Return the (X, Y) coordinate for the center point of the cell that contains the specified text.  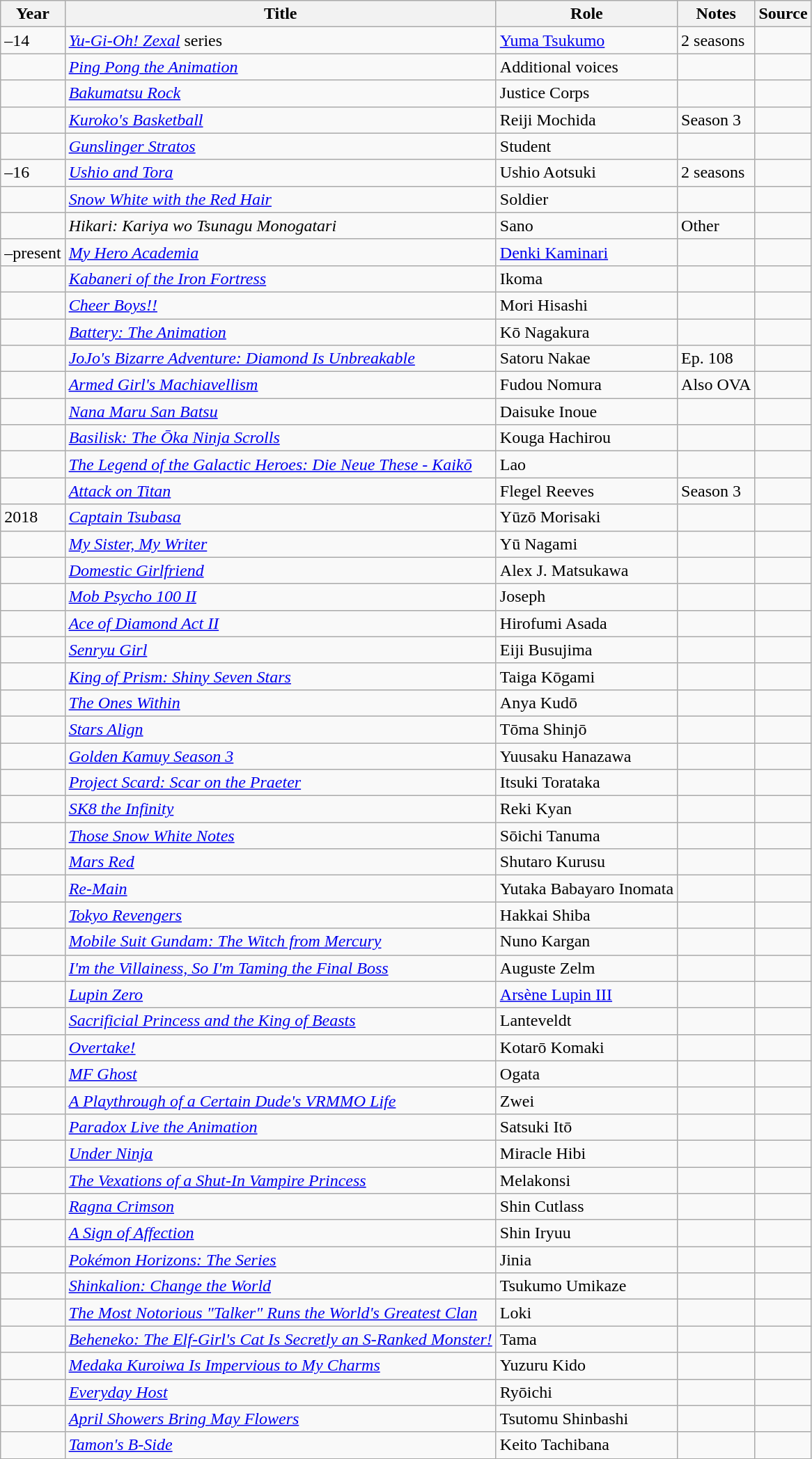
Attack on Titan (280, 491)
April Showers Bring May Flowers (280, 1419)
Daisuke Inoue (586, 412)
Student (586, 146)
Satsuki Itō (586, 1127)
Source (783, 14)
Soldier (586, 199)
Kō Nagakura (586, 332)
Yū Nagami (586, 544)
My Sister, My Writer (280, 544)
Kuroko's Basketball (280, 120)
Tsutomu Shinbashi (586, 1419)
Mori Hisashi (586, 305)
Beheneko: The Elf-Girl's Cat Is Secretly an S-Ranked Monster! (280, 1339)
Itsuki Torataka (586, 783)
Taiga Kōgami (586, 676)
Sōichi Tanuma (586, 836)
Ryōichi (586, 1392)
Shin Iryuu (586, 1233)
Yūzō Morisaki (586, 517)
Project Scard: Scar on the Praeter (280, 783)
Shin Cutlass (586, 1207)
Senryu Girl (280, 650)
The Vexations of a Shut-In Vampire Princess (280, 1180)
Hikari: Kariya wo Tsunagu Monogatari (280, 226)
Satoru Nakae (586, 359)
Snow White with the Red Hair (280, 199)
A Playthrough of a Certain Dude's VRMMO Life (280, 1100)
Bakumatsu Rock (280, 93)
Kouga Hachirou (586, 438)
Melakonsi (586, 1180)
Also OVA (716, 385)
Ragna Crimson (280, 1207)
Ikoma (586, 279)
Hakkai Shiba (586, 915)
Golden Kamuy Season 3 (280, 756)
Yutaka Babayaro Inomata (586, 889)
Medaka Kuroiwa Is Impervious to My Charms (280, 1366)
Yuzuru Kido (586, 1366)
Basilisk: The Ōka Ninja Scrolls (280, 438)
Stars Align (280, 729)
Tamon's B-Side (280, 1445)
Ushio and Tora (280, 173)
Denki Kaminari (586, 252)
SK8 the Infinity (280, 809)
Alex J. Matsukawa (586, 570)
Ogata (586, 1074)
Year (33, 14)
Sano (586, 226)
MF Ghost (280, 1074)
Role (586, 14)
2018 (33, 517)
Ace of Diamond Act II (280, 623)
Shutaro Kurusu (586, 862)
The Legend of the Galactic Heroes: Die Neue These - Kaikō (280, 465)
Lupin Zero (280, 994)
Eiji Busujima (586, 650)
Those Snow White Notes (280, 836)
Kabaneri of the Iron Fortress (280, 279)
Mobile Suit Gundam: The Witch from Mercury (280, 942)
Jinia (586, 1260)
Battery: The Animation (280, 332)
Reki Kyan (586, 809)
Yu-Gi-Oh! Zexal series (280, 40)
Lao (586, 465)
Pokémon Horizons: The Series (280, 1260)
Paradox Live the Animation (280, 1127)
Kotarō Komaki (586, 1047)
Captain Tsubasa (280, 517)
My Hero Academia (280, 252)
Ep. 108 (716, 359)
Yuma Tsukumo (586, 40)
Ushio Aotsuki (586, 173)
Anya Kudō (586, 703)
Fudou Nomura (586, 385)
Zwei (586, 1100)
Overtake! (280, 1047)
Sacrificial Princess and the King of Beasts (280, 1021)
Arsène Lupin III (586, 994)
Hirofumi Asada (586, 623)
I'm the Villainess, So I'm Taming the Final Boss (280, 968)
Joseph (586, 597)
Auguste Zelm (586, 968)
Everyday Host (280, 1392)
–14 (33, 40)
Title (280, 14)
A Sign of Affection (280, 1233)
Mars Red (280, 862)
Lanteveldt (586, 1021)
Notes (716, 14)
Tōma Shinjō (586, 729)
Tokyo Revengers (280, 915)
Domestic Girlfriend (280, 570)
Gunslinger Stratos (280, 146)
The Ones Within (280, 703)
Under Ninja (280, 1153)
Mob Psycho 100 II (280, 597)
Additional voices (586, 67)
Justice Corps (586, 93)
Flegel Reeves (586, 491)
Nana Maru San Batsu (280, 412)
Ping Pong the Animation (280, 67)
The Most Notorious "Talker" Runs the World's Greatest Clan (280, 1313)
Miracle Hibi (586, 1153)
Tama (586, 1339)
–16 (33, 173)
Re-Main (280, 889)
JoJo's Bizarre Adventure: Diamond Is Unbreakable (280, 359)
Armed Girl's Machiavellism (280, 385)
Shinkalion: Change the World (280, 1286)
Keito Tachibana (586, 1445)
Tsukumo Umikaze (586, 1286)
Yuusaku Hanazawa (586, 756)
Cheer Boys!! (280, 305)
–present (33, 252)
Loki (586, 1313)
King of Prism: Shiny Seven Stars (280, 676)
Reiji Mochida (586, 120)
Nuno Kargan (586, 942)
Other (716, 226)
